Search for the cell housing the specified text and yield its [x, y] center coordinate. 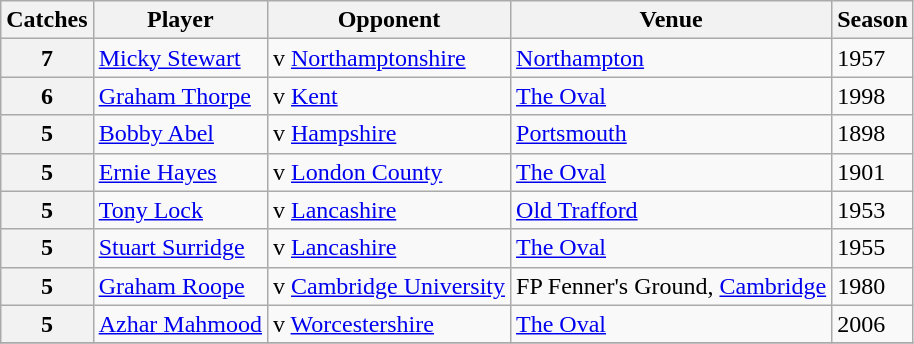
1955 [873, 248]
1998 [873, 96]
Opponent [388, 20]
1957 [873, 58]
1898 [873, 134]
2006 [873, 324]
Northampton [672, 58]
Stuart Surridge [180, 248]
Graham Thorpe [180, 96]
7 [47, 58]
Tony Lock [180, 210]
Season [873, 20]
v Northamptonshire [388, 58]
Micky Stewart [180, 58]
Azhar Mahmood [180, 324]
v Hampshire [388, 134]
Bobby Abel [180, 134]
Graham Roope [180, 286]
v Kent [388, 96]
FP Fenner's Ground, Cambridge [672, 286]
1901 [873, 172]
1953 [873, 210]
v London County [388, 172]
v Cambridge University [388, 286]
1980 [873, 286]
Venue [672, 20]
Old Trafford [672, 210]
6 [47, 96]
Catches [47, 20]
v Worcestershire [388, 324]
Player [180, 20]
Ernie Hayes [180, 172]
Portsmouth [672, 134]
